For the text-containing cell, return its midpoint in [X, Y] coordinate format. 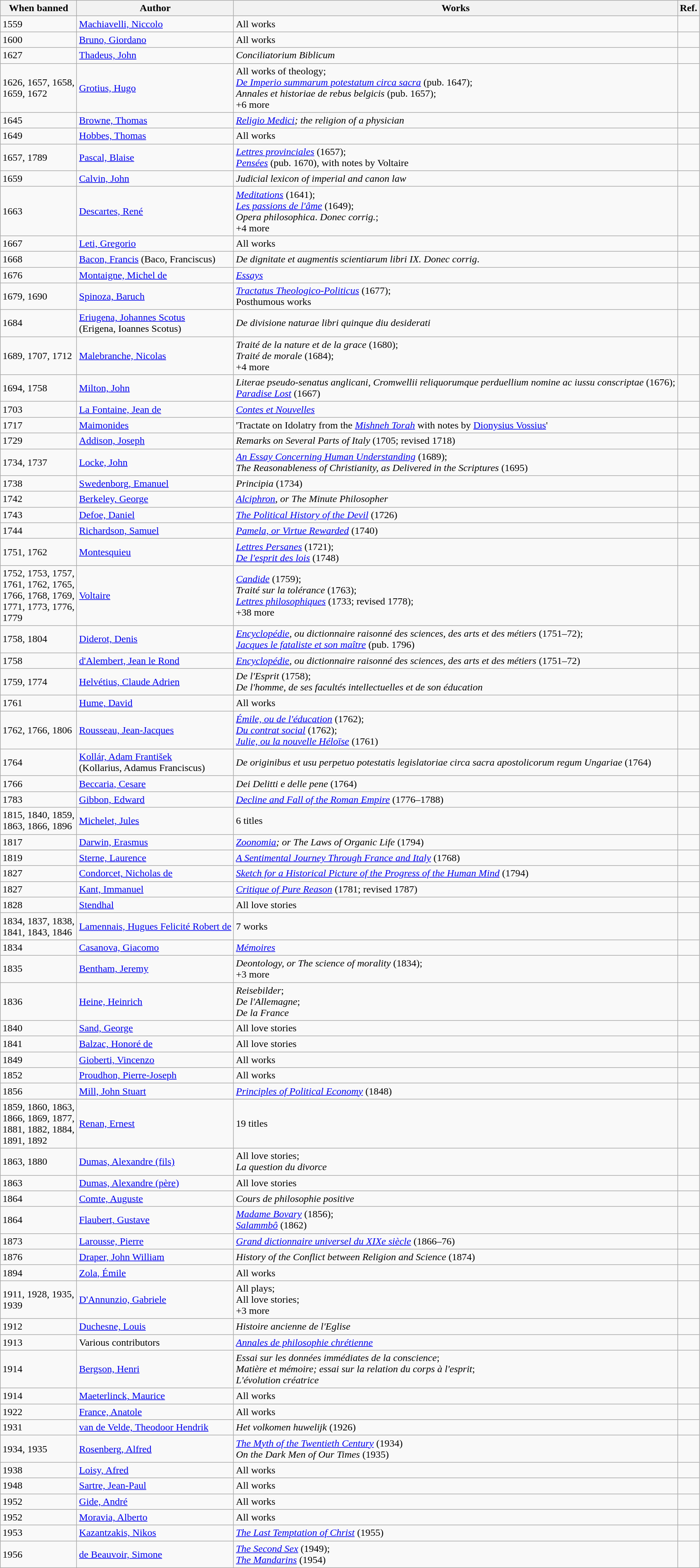
Essai sur les données immédiates de la conscience;Matière et mémoire; essai sur la relation du corps à l'esprit;L'évolution créatrice [455, 1369]
1667 [39, 243]
Reisebilder;De l'Allemagne;De la France [455, 1002]
1817 [39, 842]
1752, 1753, 1757,1761, 1762, 1765,1766, 1768, 1769,1771, 1773, 1776,1779 [39, 595]
Dumas, Alexandre (fils) [155, 1162]
1834 [39, 947]
Zola, Émile [155, 1273]
Hume, David [155, 703]
1689, 1707, 1712 [39, 356]
1815, 1840, 1859,1863, 1866, 1896 [39, 821]
Balzac, Honoré de [155, 1044]
Draper, John William [155, 1257]
Descartes, René [155, 211]
Lettres Persanes (1721);De l'esprit des lois (1748) [455, 552]
1852 [39, 1075]
Spinoza, Baruch [155, 297]
1894 [39, 1273]
Meditations (1641);Les passions de l'âme (1649);Opera philosophica. Donec corrig.;+4 more [455, 211]
De originibus et usu perpetuo potestatis legislatoriae circa sacra apostolicorum regum Ungariae (1764) [455, 763]
Duchesne, Louis [155, 1326]
1956 [39, 1554]
1912 [39, 1326]
Calvin, John [155, 178]
Lamennais, Hugues Felicité Robert de [155, 926]
Judicial lexicon of imperial and canon law [455, 178]
1717 [39, 425]
1649 [39, 136]
Pascal, Blaise [155, 157]
1627 [39, 55]
7 works [455, 926]
1676 [39, 275]
1762, 1766, 1806 [39, 730]
Thadeus, John [155, 55]
1931 [39, 1428]
1835 [39, 968]
Contes et Nouvelles [455, 409]
1694, 1758 [39, 388]
1922 [39, 1412]
Essays [455, 275]
1863, 1880 [39, 1162]
1559 [39, 24]
Religio Medici; the religion of a physician [455, 120]
1849 [39, 1060]
De dignitate et augmentis scientiarum libri IX. Donec corrig. [455, 259]
Émile, ou de l'éducation (1762);Du contrat social (1762);Julie, ou la nouvelle Héloïse (1761) [455, 730]
Hobbes, Thomas [155, 136]
Ref. [688, 8]
Loisy, Afred [155, 1470]
Voltaire [155, 595]
Rousseau, Jean-Jacques [155, 730]
Proudhon, Pierre-Joseph [155, 1075]
Condorcet, Nicholas de [155, 873]
Madame Bovary (1856);Salammbô (1862) [455, 1220]
Author [155, 8]
1663 [39, 211]
1913 [39, 1342]
1657, 1789 [39, 157]
Principia (1734) [455, 483]
Helvétius, Claude Adrien [155, 682]
1934, 1935 [39, 1449]
1645 [39, 120]
History of the Conflict between Religion and Science (1874) [455, 1257]
Lettres provinciales (1657);Pensées (pub. 1670), with notes by Voltaire [455, 157]
All love stories;La question du divorce [455, 1162]
Histoire ancienne de l'Eglise [455, 1326]
1911, 1928, 1935,1939 [39, 1299]
Dumas, Alexandre (père) [155, 1183]
The Last Temptation of Christ (1955) [455, 1533]
1856 [39, 1091]
Darwin, Erasmus [155, 842]
1729 [39, 441]
1684 [39, 323]
'Tractate on Idolatry from the Mishneh Torah with notes by Dionysius Vossius' [455, 425]
Maeterlinck, Maurice [155, 1396]
Malebranche, Nicolas [155, 356]
Grotius, Hugo [155, 88]
An Essay Concerning Human Understanding (1689);The Reasonableness of Christianity, as Delivered in the Scriptures (1695) [455, 462]
The Political History of the Devil (1726) [455, 515]
De divisione naturae libri quinque diu desiderati [455, 323]
19 titles [455, 1124]
1744 [39, 531]
Various contributors [155, 1342]
1836 [39, 1002]
Berkeley, George [155, 499]
Works [455, 8]
Flaubert, Gustave [155, 1220]
Heine, Heinrich [155, 1002]
Gibbon, Edward [155, 799]
1761 [39, 703]
1679, 1690 [39, 297]
Renan, Ernest [155, 1124]
Eriugena, Johannes Scotus(Erigena, Ioannes Scotus) [155, 323]
Gioberti, Vincenzo [155, 1060]
Locke, John [155, 462]
Deontology, or The science of morality (1834);+3 more [455, 968]
Sand, George [155, 1028]
Michelet, Jules [155, 821]
Gide, André [155, 1501]
Richardson, Samuel [155, 531]
The Myth of the Twentieth Century (1934)On the Dark Men of Our Times (1935) [455, 1449]
Bentham, Jeremy [155, 968]
A Sentimental Journey Through France and Italy (1768) [455, 858]
Milton, John [155, 388]
1764 [39, 763]
1758 [39, 661]
Alciphron, or The Minute Philosopher [455, 499]
1738 [39, 483]
1840 [39, 1028]
De l'Esprit (1758);De l'homme, de ses facultés intellectuelles et de son éducation [455, 682]
Pamela, or Virtue Rewarded (1740) [455, 531]
1863 [39, 1183]
Maimonides [155, 425]
1626, 1657, 1658,1659, 1672 [39, 88]
Montesquieu [155, 552]
Mill, John Stuart [155, 1091]
Critique of Pure Reason (1781; revised 1787) [455, 889]
Machiavelli, Niccolo [155, 24]
Kollár, Adam František(Kollarius, Adamus Franciscus) [155, 763]
van de Velde, Theodoor Hendrik [155, 1428]
1841 [39, 1044]
1766 [39, 784]
1759, 1774 [39, 682]
The Second Sex (1949);The Mandarins (1954) [455, 1554]
Diderot, Denis [155, 639]
Defoe, Daniel [155, 515]
Rosenberg, Alfred [155, 1449]
1742 [39, 499]
1948 [39, 1486]
Het volkomen huwelijk (1926) [455, 1428]
1668 [39, 259]
Browne, Thomas [155, 120]
d'Alembert, Jean le Rond [155, 661]
All works of theology;De Imperio summarum potestatum circa sacra (pub. 1647);Annales et historiae de rebus belgicis (pub. 1657);+6 more [455, 88]
1743 [39, 515]
de Beauvoir, Simone [155, 1554]
Stendhal [155, 905]
Conciliatorium Biblicum [455, 55]
Addison, Joseph [155, 441]
1859, 1860, 1863,1866, 1869, 1877,1881, 1882, 1884,1891, 1892 [39, 1124]
1783 [39, 799]
La Fontaine, Jean de [155, 409]
When banned [39, 8]
Sterne, Laurence [155, 858]
Dei Delitti e delle pene (1764) [455, 784]
Kant, Immanuel [155, 889]
1600 [39, 40]
Comte, Auguste [155, 1199]
1834, 1837, 1838,1841, 1843, 1846 [39, 926]
1953 [39, 1533]
Swedenborg, Emanuel [155, 483]
Decline and Fall of the Roman Empire (1776–1788) [455, 799]
D'Annunzio, Gabriele [155, 1299]
1876 [39, 1257]
Sketch for a Historical Picture of the Progress of the Human Mind (1794) [455, 873]
Leti, Gregorio [155, 243]
6 titles [455, 821]
Bergson, Henri [155, 1369]
1751, 1762 [39, 552]
Principles of Political Economy (1848) [455, 1091]
Remarks on Several Parts of Italy (1705; revised 1718) [455, 441]
Encyclopédie, ou dictionnaire raisonné des sciences, des arts et des métiers (1751–72);Jacques le fataliste et son maître (pub. 1796) [455, 639]
Larousse, Pierre [155, 1241]
1703 [39, 409]
1873 [39, 1241]
Grand dictionnaire universel du XIXe siècle (1866–76) [455, 1241]
Bruno, Giordano [155, 40]
Annales de philosophie chrétienne [455, 1342]
1819 [39, 858]
Literae pseudo-senatus anglicani, Cromwellii reliquorumque perduellium nomine ac iussu conscriptae (1676);Paradise Lost (1667) [455, 388]
Sartre, Jean-Paul [155, 1486]
Zoonomia; or The Laws of Organic Life (1794) [455, 842]
Moravia, Alberto [155, 1517]
1734, 1737 [39, 462]
1938 [39, 1470]
All plays;All love stories;+3 more [455, 1299]
Montaigne, Michel de [155, 275]
Tractatus Theologico-Politicus (1677);Posthumous works [455, 297]
Casanova, Giacomo [155, 947]
France, Anatole [155, 1412]
Mémoires [455, 947]
1828 [39, 905]
Kazantzakis, Nikos [155, 1533]
Encyclopédie, ou dictionnaire raisonné des sciences, des arts et des métiers (1751–72) [455, 661]
Bacon, Francis (Baco, Franciscus) [155, 259]
1758, 1804 [39, 639]
Cours de philosophie positive [455, 1199]
Beccaria, Cesare [155, 784]
Traité de la nature et de la grace (1680);Traité de morale (1684);+4 more [455, 356]
1659 [39, 178]
Candide (1759);Traité sur la tolérance (1763);Lettres philosophiques (1733; revised 1778);+38 more [455, 595]
